From the cell containing the given text, extract its center point as (x, y) coordinate. 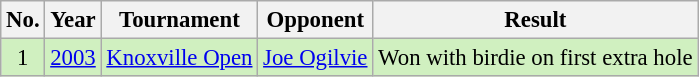
1 (23, 58)
Year (73, 20)
Opponent (316, 20)
Result (536, 20)
Won with birdie on first extra hole (536, 58)
No. (23, 20)
2003 (73, 58)
Tournament (180, 20)
Knoxville Open (180, 58)
Joe Ogilvie (316, 58)
